Find where the given text appears and provide that cell's center as (x, y) coordinate. 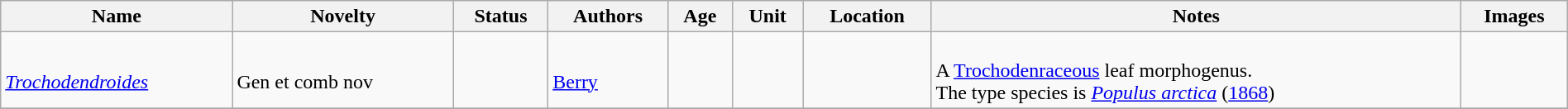
Location (867, 17)
Age (700, 17)
Status (500, 17)
Gen et comb nov (343, 70)
Novelty (343, 17)
Notes (1196, 17)
Images (1515, 17)
Authors (609, 17)
Unit (767, 17)
Name (117, 17)
Berry (609, 70)
Trochodendroides (117, 70)
A Trochodenraceous leaf morphogenus.The type species is Populus arctica (1868) (1196, 70)
